Output the (x, y) coordinate of the center of the cell containing the given text.  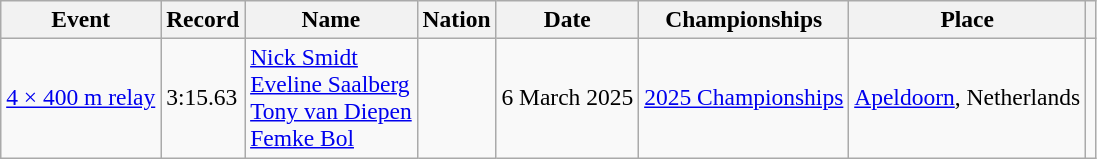
Apeldoorn, Netherlands (968, 98)
Place (968, 19)
Nick SmidtEveline SaalbergTony van DiepenFemke Bol (331, 98)
Date (568, 19)
Championships (744, 19)
Record (203, 19)
Name (331, 19)
2025 Championships (744, 98)
6 March 2025 (568, 98)
4 × 400 m relay (81, 98)
Event (81, 19)
3:15.63 (203, 98)
Nation (456, 19)
